Locate the cell with the specified text and output its (X, Y) center coordinate. 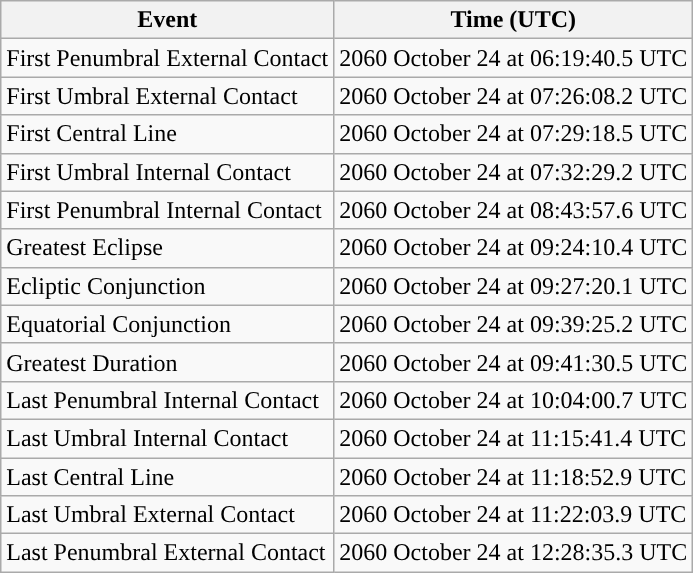
First Central Line (168, 134)
Greatest Eclipse (168, 248)
2060 October 24 at 07:32:29.2 UTC (514, 172)
Ecliptic Conjunction (168, 286)
2060 October 24 at 09:39:25.2 UTC (514, 324)
2060 October 24 at 11:18:52.9 UTC (514, 477)
2060 October 24 at 09:27:20.1 UTC (514, 286)
First Umbral Internal Contact (168, 172)
Time (UTC) (514, 20)
Greatest Duration (168, 362)
2060 October 24 at 08:43:57.6 UTC (514, 210)
2060 October 24 at 07:26:08.2 UTC (514, 96)
Equatorial Conjunction (168, 324)
2060 October 24 at 11:22:03.9 UTC (514, 515)
2060 October 24 at 11:15:41.4 UTC (514, 438)
2060 October 24 at 09:24:10.4 UTC (514, 248)
Event (168, 20)
First Penumbral Internal Contact (168, 210)
Last Umbral External Contact (168, 515)
2060 October 24 at 09:41:30.5 UTC (514, 362)
Last Umbral Internal Contact (168, 438)
2060 October 24 at 12:28:35.3 UTC (514, 553)
2060 October 24 at 07:29:18.5 UTC (514, 134)
2060 October 24 at 10:04:00.7 UTC (514, 400)
Last Penumbral External Contact (168, 553)
2060 October 24 at 06:19:40.5 UTC (514, 58)
Last Central Line (168, 477)
First Umbral External Contact (168, 96)
Last Penumbral Internal Contact (168, 400)
First Penumbral External Contact (168, 58)
